Detect which cell encompasses the target text, then output its (x, y) center coordinate. 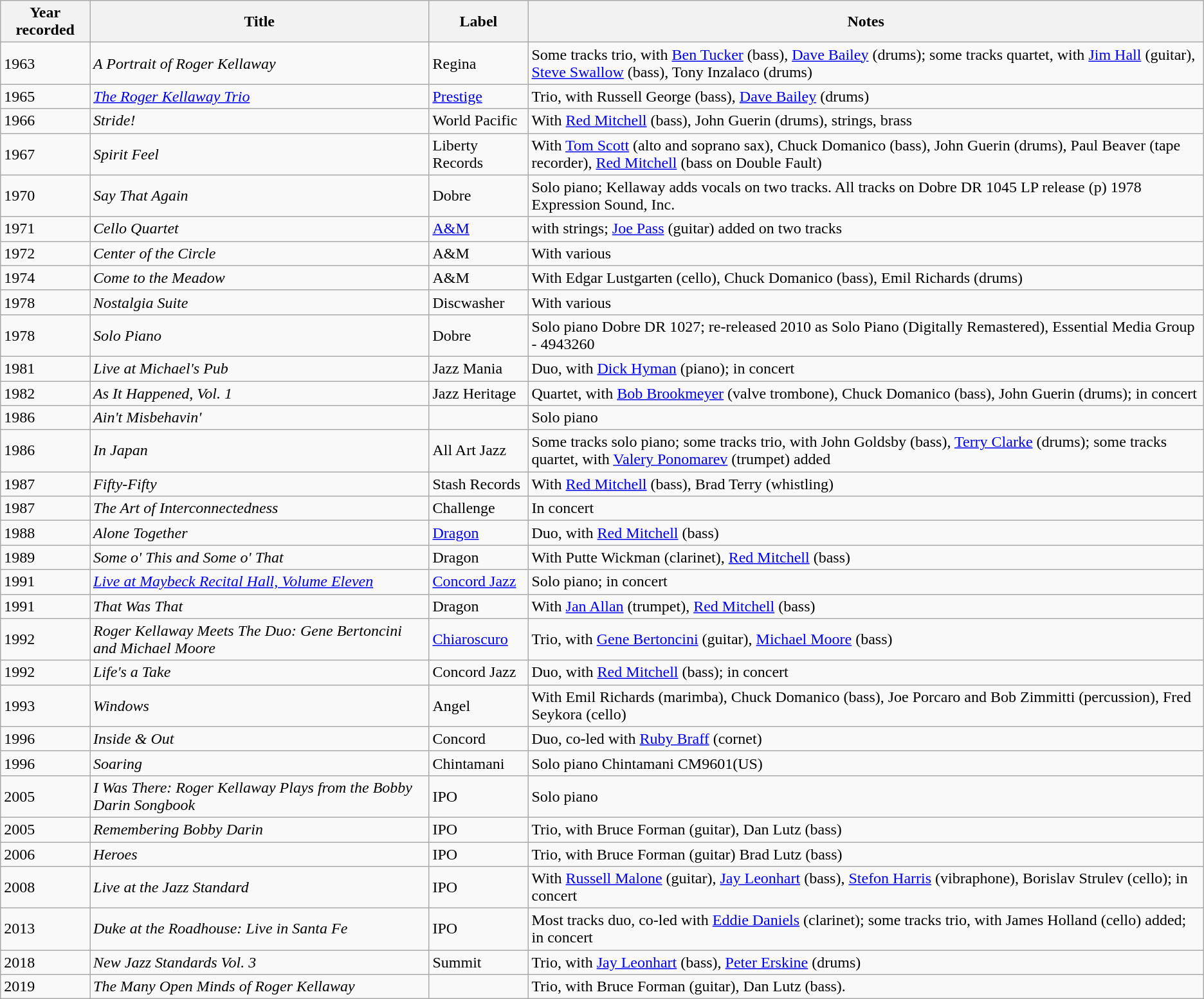
Challenge (479, 509)
Trio, with Bruce Forman (guitar) Brad Lutz (bass) (866, 854)
New Jazz Standards Vol. 3 (260, 962)
Trio, with Bruce Forman (guitar), Dan Lutz (bass). (866, 987)
Concord (479, 739)
World Pacific (479, 121)
1988 (45, 533)
Stride! (260, 121)
With Edgar Lustgarten (cello), Chuck Domanico (bass), Emil Richards (drums) (866, 278)
Jazz Mania (479, 368)
Trio, with Russell George (bass), Dave Bailey (drums) (866, 96)
with strings; Joe Pass (guitar) added on two tracks (866, 229)
Fifty-Fifty (260, 484)
2013 (45, 930)
1963 (45, 63)
Solo piano Chintamani CM9601(US) (866, 763)
Inside & Out (260, 739)
Say That Again (260, 195)
Prestige (479, 96)
Discwasher (479, 302)
Trio, with Jay Leonhart (bass), Peter Erskine (drums) (866, 962)
A Portrait of Roger Kellaway (260, 63)
1972 (45, 253)
Angel (479, 706)
2018 (45, 962)
1981 (45, 368)
Regina (479, 63)
With Jan Allan (trumpet), Red Mitchell (bass) (866, 606)
I Was There: Roger Kellaway Plays from the Bobby Darin Songbook (260, 796)
Windows (260, 706)
Life's a Take (260, 672)
Label (479, 22)
Nostalgia Suite (260, 302)
Soaring (260, 763)
In concert (866, 509)
The Roger Kellaway Trio (260, 96)
With Emil Richards (marimba), Chuck Domanico (bass), Joe Porcaro and Bob Zimmitti (percussion), Fred Seykora (cello) (866, 706)
Quartet, with Bob Brookmeyer (valve trombone), Chuck Domanico (bass), John Guerin (drums); in concert (866, 393)
Most tracks duo, co-led with Eddie Daniels (clarinet); some tracks trio, with James Holland (cello) added; in concert (866, 930)
1967 (45, 154)
Duo, with Red Mitchell (bass); in concert (866, 672)
Ain't Misbehavin' (260, 418)
Duo, co-led with Ruby Braff (cornet) (866, 739)
1993 (45, 706)
With Red Mitchell (bass), Brad Terry (whistling) (866, 484)
Duke at the Roadhouse: Live in Santa Fe (260, 930)
Alone Together (260, 533)
Stash Records (479, 484)
Jazz Heritage (479, 393)
Trio, with Gene Bertoncini (guitar), Michael Moore (bass) (866, 639)
Trio, with Bruce Forman (guitar), Dan Lutz (bass) (866, 829)
1982 (45, 393)
Some tracks solo piano; some tracks trio, with John Goldsby (bass), Terry Clarke (drums); some tracks quartet, with Valery Ponomarev (trumpet) added (866, 451)
Spirit Feel (260, 154)
Duo, with Dick Hyman (piano); in concert (866, 368)
In Japan (260, 451)
Solo piano Dobre DR 1027; re-released 2010 as Solo Piano (Digitally Remastered), Essential Media Group - 4943260 (866, 336)
1966 (45, 121)
Solo piano; Kellaway adds vocals on two tracks. All tracks on Dobre DR 1045 LP release (p) 1978 Expression Sound, Inc. (866, 195)
1971 (45, 229)
Summit (479, 962)
1965 (45, 96)
1970 (45, 195)
Live at Maybeck Recital Hall, Volume Eleven (260, 582)
Solo piano; in concert (866, 582)
Live at Michael's Pub (260, 368)
That Was That (260, 606)
1974 (45, 278)
2006 (45, 854)
Remembering Bobby Darin (260, 829)
2008 (45, 887)
Duo, with Red Mitchell (bass) (866, 533)
With Red Mitchell (bass), John Guerin (drums), strings, brass (866, 121)
Cello Quartet (260, 229)
Center of the Circle (260, 253)
Heroes (260, 854)
Some o' This and Some o' That (260, 557)
Come to the Meadow (260, 278)
All Art Jazz (479, 451)
With Russell Malone (guitar), Jay Leonhart (bass), Stefon Harris (vibraphone), Borislav Strulev (cello); in concert (866, 887)
Solo Piano (260, 336)
Liberty Records (479, 154)
With Tom Scott (alto and soprano sax), Chuck Domanico (bass), John Guerin (drums), Paul Beaver (tape recorder), Red Mitchell (bass on Double Fault) (866, 154)
Chiaroscuro (479, 639)
The Art of Interconnectedness (260, 509)
Chintamani (479, 763)
Live at the Jazz Standard (260, 887)
Notes (866, 22)
Year recorded (45, 22)
As It Happened, Vol. 1 (260, 393)
The Many Open Minds of Roger Kellaway (260, 987)
Title (260, 22)
1989 (45, 557)
With Putte Wickman (clarinet), Red Mitchell (bass) (866, 557)
Roger Kellaway Meets The Duo: Gene Bertoncini and Michael Moore (260, 639)
2019 (45, 987)
